Extract the [x, y] coordinate from the center of the cell holding the provided text.  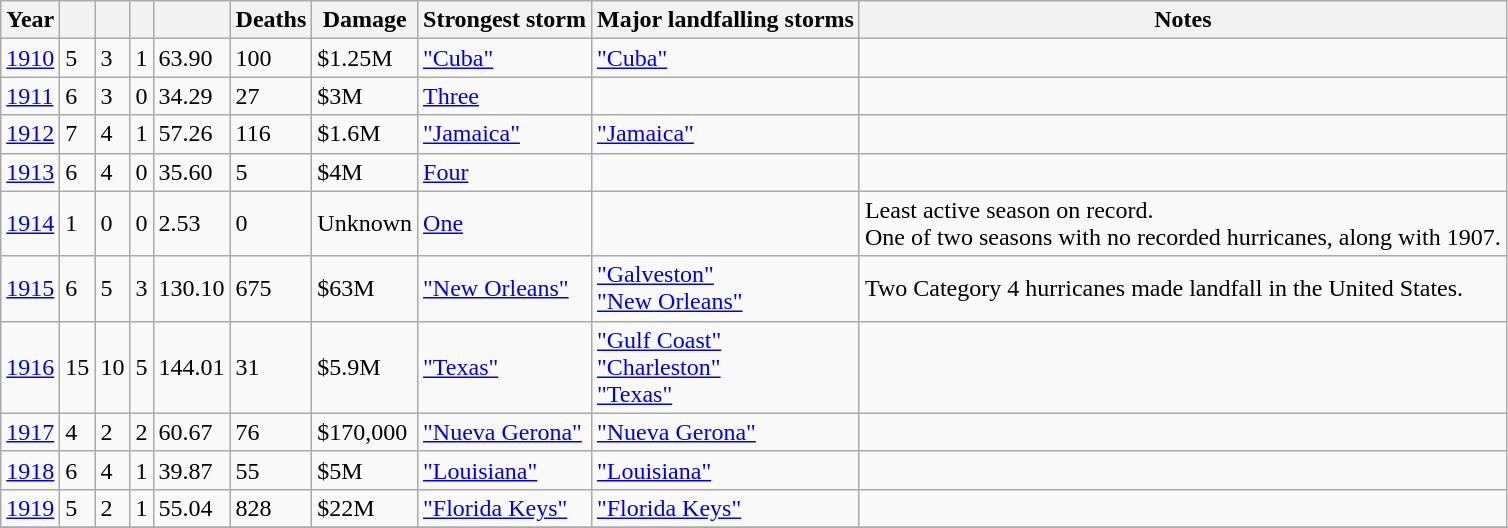
27 [271, 96]
1919 [30, 508]
1916 [30, 367]
7 [78, 134]
$22M [365, 508]
1910 [30, 58]
10 [112, 367]
Strongest storm [505, 20]
1917 [30, 432]
"New Orleans" [505, 288]
"Texas" [505, 367]
$5M [365, 470]
15 [78, 367]
1911 [30, 96]
60.67 [192, 432]
1918 [30, 470]
Two Category 4 hurricanes made landfall in the United States. [1182, 288]
Least active season on record.One of two seasons with no recorded hurricanes, along with 1907. [1182, 224]
$1.25M [365, 58]
55.04 [192, 508]
1912 [30, 134]
144.01 [192, 367]
1914 [30, 224]
$3M [365, 96]
$4M [365, 172]
Damage [365, 20]
675 [271, 288]
76 [271, 432]
Three [505, 96]
34.29 [192, 96]
31 [271, 367]
Four [505, 172]
63.90 [192, 58]
$170,000 [365, 432]
1915 [30, 288]
1913 [30, 172]
130.10 [192, 288]
$1.6M [365, 134]
$63M [365, 288]
828 [271, 508]
Deaths [271, 20]
55 [271, 470]
Unknown [365, 224]
2.53 [192, 224]
$5.9M [365, 367]
"Galveston" "New Orleans" [725, 288]
39.87 [192, 470]
35.60 [192, 172]
Major landfalling storms [725, 20]
116 [271, 134]
One [505, 224]
100 [271, 58]
57.26 [192, 134]
Notes [1182, 20]
"Gulf Coast" "Charleston" "Texas" [725, 367]
Year [30, 20]
